Identify which cell holds the provided text, then report its (x, y) central coordinate. 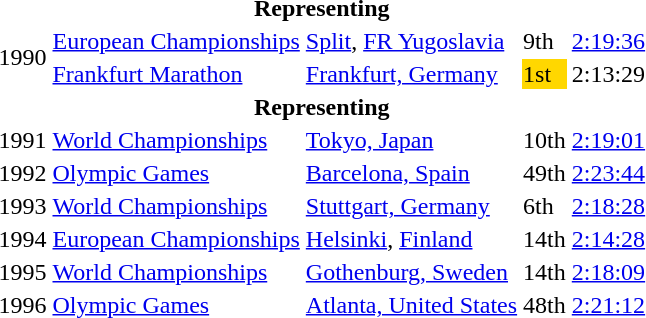
1st (545, 74)
2:18:28 (608, 206)
Frankfurt, Germany (411, 74)
Tokyo, Japan (411, 140)
Split, FR Yugoslavia (411, 41)
49th (545, 173)
2:18:09 (608, 272)
Stuttgart, Germany (411, 206)
2:23:44 (608, 173)
2:19:36 (608, 41)
6th (545, 206)
2:13:29 (608, 74)
Olympic Games (176, 173)
9th (545, 41)
2:19:01 (608, 140)
Barcelona, Spain (411, 173)
2:14:28 (608, 239)
Gothenburg, Sweden (411, 272)
Frankfurt Marathon (176, 74)
10th (545, 140)
Helsinki, Finland (411, 239)
